Output the [x, y] coordinate of the center of the cell containing the given text.  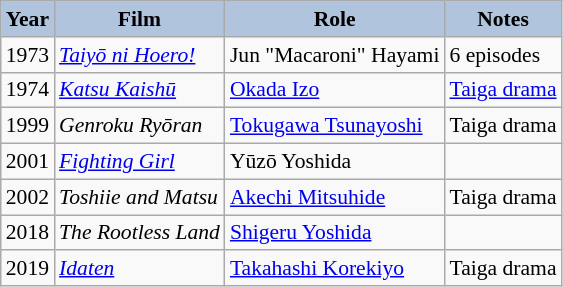
Film [140, 19]
Genroku Ryōran [140, 126]
2019 [28, 269]
Takahashi Korekiyo [335, 269]
Yūzō Yoshida [335, 162]
2001 [28, 162]
The Rootless Land [140, 233]
6 episodes [502, 55]
Year [28, 19]
Okada Izo [335, 90]
Shigeru Yoshida [335, 233]
Katsu Kaishū [140, 90]
Notes [502, 19]
Role [335, 19]
Akechi Mitsuhide [335, 197]
Idaten [140, 269]
2018 [28, 233]
Taiyō ni Hoero! [140, 55]
Fighting Girl [140, 162]
1999 [28, 126]
1973 [28, 55]
Toshiie and Matsu [140, 197]
Jun "Macaroni" Hayami [335, 55]
2002 [28, 197]
1974 [28, 90]
Tokugawa Tsunayoshi [335, 126]
